Search for the cell housing the specified text and yield its (x, y) center coordinate. 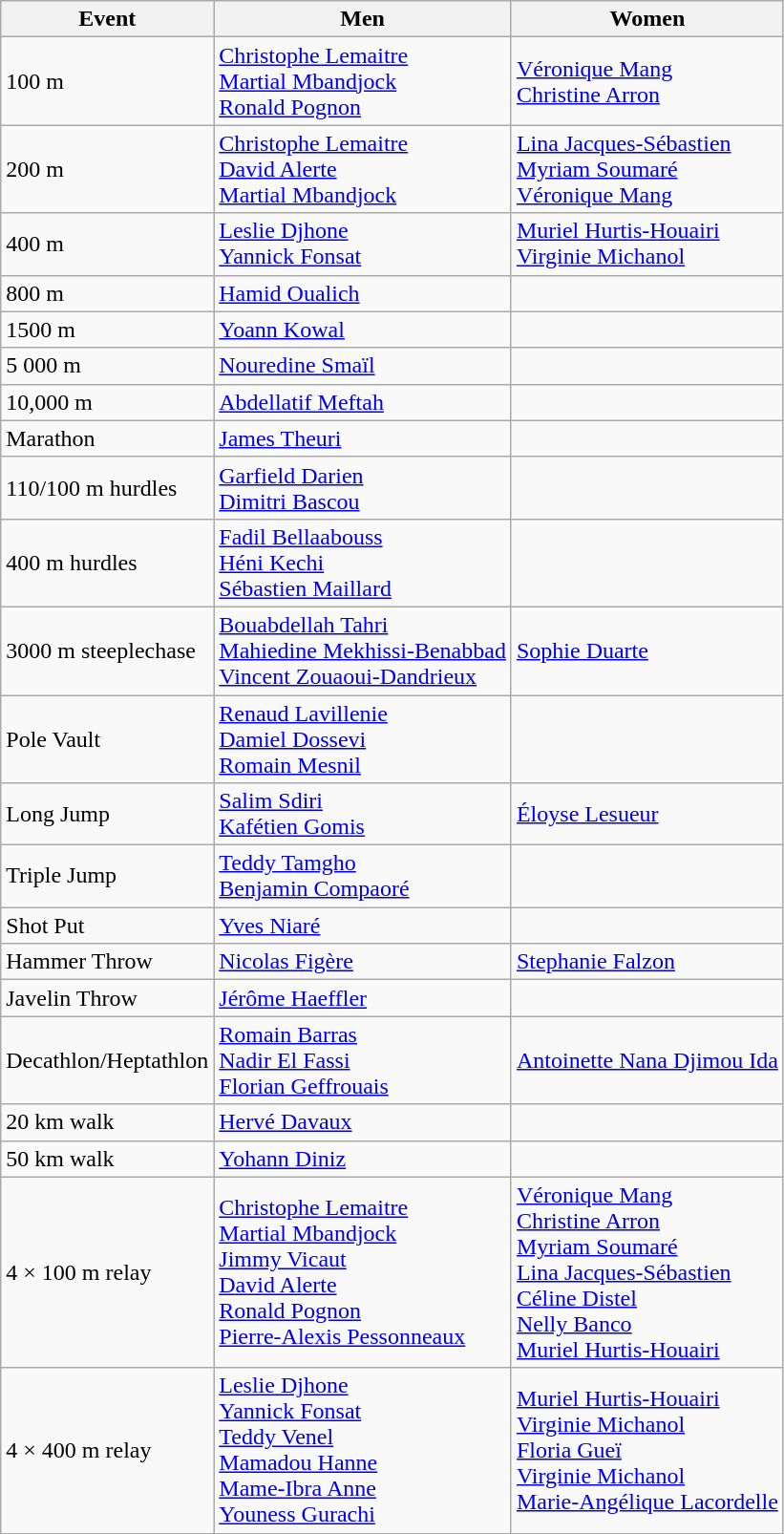
400 m hurdles (107, 563)
Garfield Darien Dimitri Bascou (363, 487)
Hammer Throw (107, 962)
Yoann Kowal (363, 330)
Event (107, 19)
Yves Niaré (363, 926)
Christophe Lemaitre Martial Mbandjock Ronald Pognon (363, 81)
4 × 400 m relay (107, 1450)
5 000 m (107, 366)
Nicolas Figère (363, 962)
Antoinette Nana Djimou Ida (647, 1060)
10,000 m (107, 402)
Véronique Mang Christine Arron (647, 81)
4 × 100 m relay (107, 1272)
Abdellatif Meftah (363, 402)
Jérôme Haeffler (363, 998)
Hamid Oualich (363, 293)
Leslie Djhone Yannick Fonsat (363, 245)
Men (363, 19)
Stephanie Falzon (647, 962)
Marathon (107, 438)
Salim Sdiri Kafétien Gomis (363, 814)
Triple Jump (107, 877)
Fadil Bellaabouss Héni Kechi Sébastien Maillard (363, 563)
Lina Jacques-Sébastien Myriam Soumaré Véronique Mang (647, 169)
Christophe Lemaitre Martial Mbandjock Jimmy Vicaut David Alerte Ronald Pognon Pierre-Alexis Pessonneaux (363, 1272)
Muriel Hurtis-Houairi Virginie Michanol Floria Gueï Virginie Michanol Marie-Angélique Lacordelle (647, 1450)
110/100 m hurdles (107, 487)
Leslie Djhone Yannick Fonsat Teddy Venel Mamadou Hanne Mame-Ibra Anne Youness Gurachi (363, 1450)
Women (647, 19)
100 m (107, 81)
Decathlon/Heptathlon (107, 1060)
Sophie Duarte (647, 650)
Nouredine Smaïl (363, 366)
Pole Vault (107, 739)
50 km walk (107, 1159)
Muriel Hurtis-Houairi Virginie Michanol (647, 245)
Javelin Throw (107, 998)
Long Jump (107, 814)
800 m (107, 293)
Yohann Diniz (363, 1159)
James Theuri (363, 438)
200 m (107, 169)
Shot Put (107, 926)
Véronique Mang Christine Arron Myriam Soumaré Lina Jacques-Sébastien Céline Distel Nelly Banco Muriel Hurtis-Houairi (647, 1272)
Teddy Tamgho Benjamin Compaoré (363, 877)
1500 m (107, 330)
20 km walk (107, 1122)
3000 m steeplechase (107, 650)
400 m (107, 245)
Bouabdellah Tahri Mahiedine Mekhissi-BenabbadVincent Zouaoui-Dandrieux (363, 650)
Renaud Lavillenie Damiel Dossevi Romain Mesnil (363, 739)
Christophe Lemaitre David Alerte Martial Mbandjock (363, 169)
Hervé Davaux (363, 1122)
Romain Barras Nadir El FassiFlorian Geffrouais (363, 1060)
Éloyse Lesueur (647, 814)
